Determine the (X, Y) coordinate at the center of the cell enclosing the given text.  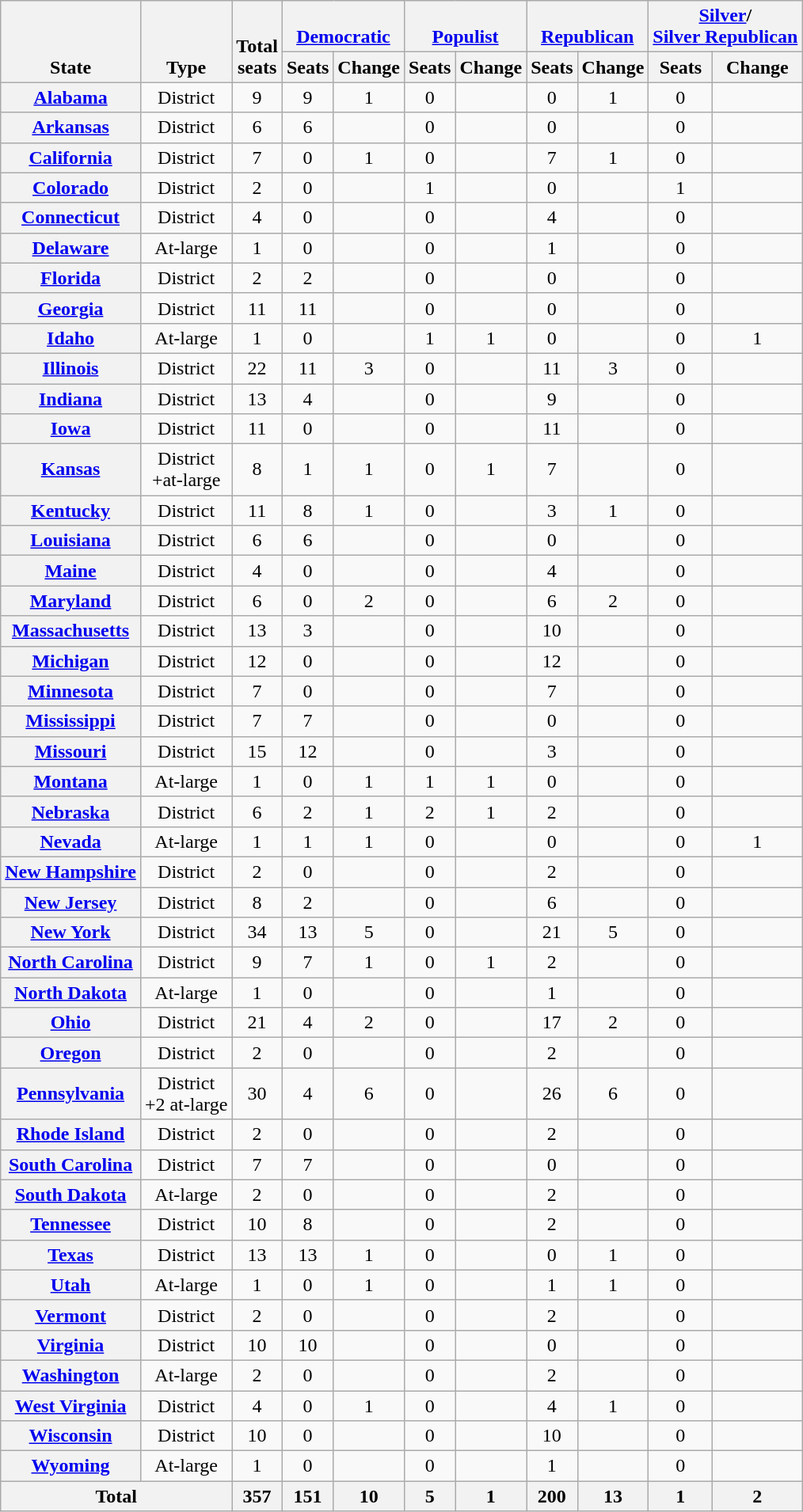
Indiana (71, 398)
Wisconsin (71, 1436)
Total (116, 1496)
New Hampshire (71, 872)
Missouri (71, 751)
Nevada (71, 841)
Totalseats (257, 41)
Georgia (71, 308)
Minnesota (71, 691)
30 (257, 1094)
151 (307, 1496)
Populist (466, 27)
New Jersey (71, 902)
Maryland (71, 601)
Washington (71, 1375)
200 (552, 1496)
Virginia (71, 1345)
North Carolina (71, 963)
Wyoming (71, 1466)
Massachusetts (71, 631)
North Dakota (71, 993)
District+at-large (185, 470)
Vermont (71, 1315)
Illinois (71, 368)
Ohio (71, 1023)
District+2 at-large (185, 1094)
Alabama (71, 97)
357 (257, 1496)
Kansas (71, 470)
South Carolina (71, 1164)
Republican (588, 27)
Pennsylvania (71, 1094)
Delaware (71, 248)
West Virginia (71, 1405)
26 (552, 1094)
Democratic (343, 27)
Nebraska (71, 811)
Michigan (71, 661)
Florida (71, 278)
Montana (71, 781)
Type (185, 41)
Texas (71, 1255)
California (71, 158)
Idaho (71, 338)
Mississippi (71, 721)
State (71, 41)
15 (257, 751)
Kentucky (71, 511)
Connecticut (71, 218)
New York (71, 933)
Oregon (71, 1053)
South Dakota (71, 1195)
17 (552, 1023)
Utah (71, 1285)
Louisiana (71, 541)
Colorado (71, 188)
Rhode Island (71, 1134)
22 (257, 368)
Iowa (71, 429)
34 (257, 933)
Maine (71, 571)
Silver/Silver Republican (725, 27)
Arkansas (71, 127)
Tennessee (71, 1225)
